Provide the [x, y] coordinate of the cell's center where the given text is located.  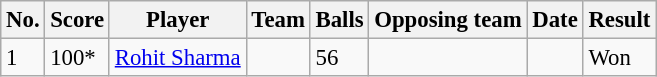
Opposing team [448, 20]
Won [620, 58]
Date [555, 20]
Score [78, 20]
No. [23, 20]
Rohit Sharma [178, 58]
100* [78, 58]
Player [178, 20]
Result [620, 20]
1 [23, 58]
56 [340, 58]
Team [278, 20]
Balls [340, 20]
